From the cell containing the given text, extract its center point as [x, y] coordinate. 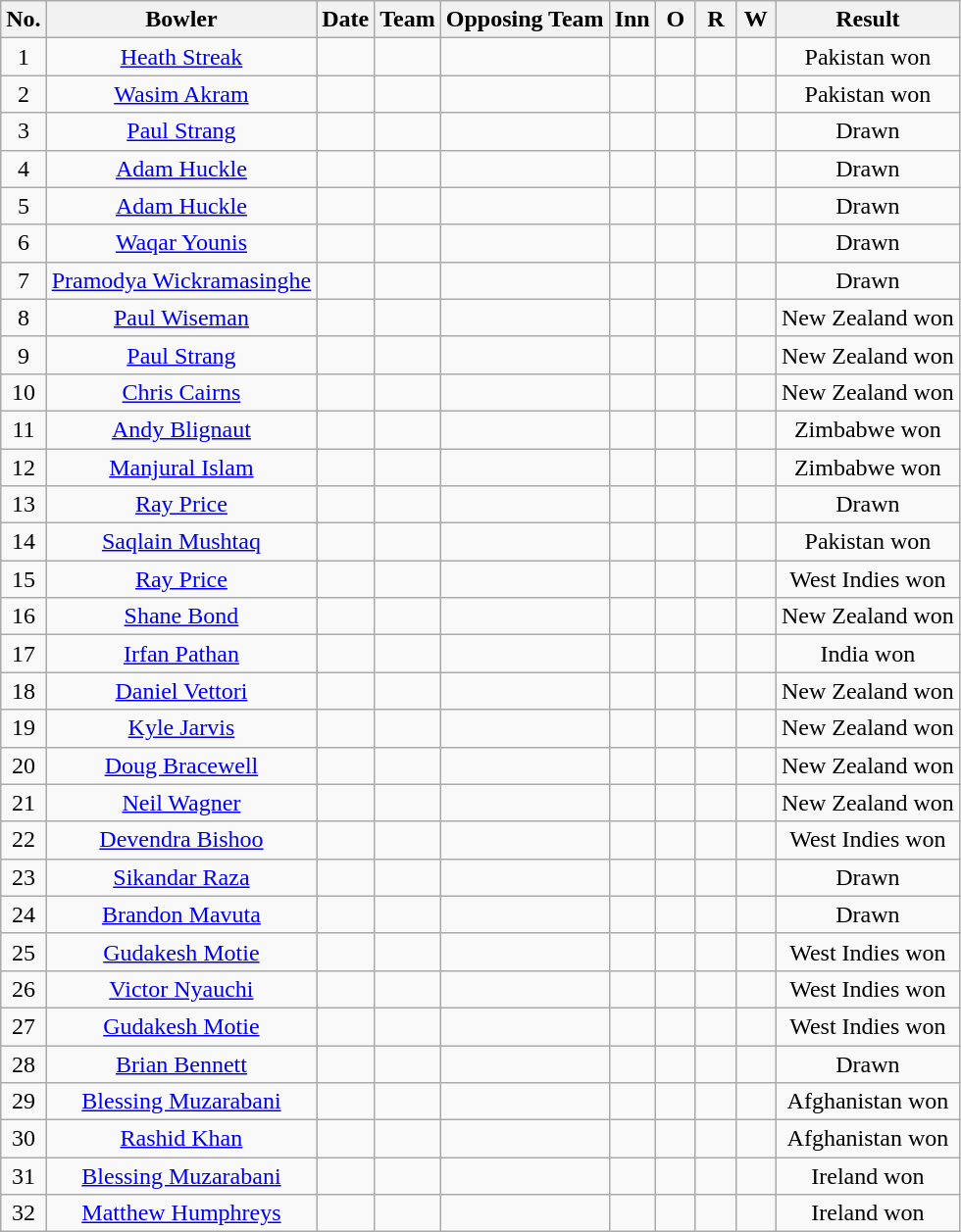
9 [24, 355]
3 [24, 131]
Devendra Bishoo [181, 840]
Matthew Humphreys [181, 1213]
Sikandar Raza [181, 877]
5 [24, 206]
Wasim Akram [181, 94]
Neil Wagner [181, 803]
4 [24, 169]
Paul Wiseman [181, 318]
23 [24, 877]
India won [867, 654]
Chris Cairns [181, 392]
31 [24, 1176]
Result [867, 20]
8 [24, 318]
30 [24, 1139]
Inn [632, 20]
Heath Streak [181, 57]
Andy Blignaut [181, 429]
29 [24, 1102]
R [716, 20]
11 [24, 429]
Doug Bracewell [181, 765]
10 [24, 392]
Opposing Team [525, 20]
14 [24, 542]
W [755, 20]
Daniel Vettori [181, 691]
7 [24, 280]
26 [24, 989]
Irfan Pathan [181, 654]
21 [24, 803]
20 [24, 765]
Brian Bennett [181, 1063]
16 [24, 616]
2 [24, 94]
13 [24, 505]
Brandon Mavuta [181, 914]
Shane Bond [181, 616]
15 [24, 579]
19 [24, 728]
Rashid Khan [181, 1139]
Pramodya Wickramasinghe [181, 280]
22 [24, 840]
Team [408, 20]
Waqar Younis [181, 243]
Manjural Islam [181, 468]
Saqlain Mushtaq [181, 542]
1 [24, 57]
No. [24, 20]
17 [24, 654]
O [675, 20]
27 [24, 1026]
Date [345, 20]
24 [24, 914]
Victor Nyauchi [181, 989]
Bowler [181, 20]
6 [24, 243]
28 [24, 1063]
32 [24, 1213]
25 [24, 952]
12 [24, 468]
18 [24, 691]
Kyle Jarvis [181, 728]
